Identify which cell holds the provided text, then report its (x, y) central coordinate. 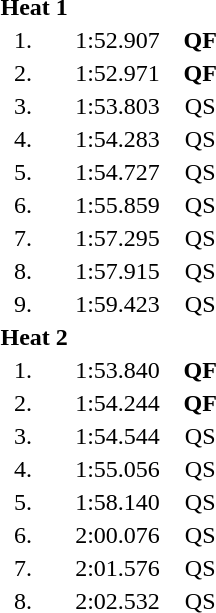
2:01.576 (118, 568)
1:54.283 (118, 139)
1:55.859 (118, 205)
1:57.295 (118, 238)
1:53.840 (118, 370)
1:57.915 (118, 271)
1:54.244 (118, 403)
1:59.423 (118, 304)
1:54.727 (118, 172)
2:00.076 (118, 535)
1:52.971 (118, 73)
1:58.140 (118, 502)
1:54.544 (118, 436)
1:53.803 (118, 106)
1:55.056 (118, 469)
1:52.907 (118, 40)
